Return (X, Y) of the center of cell containing provided text 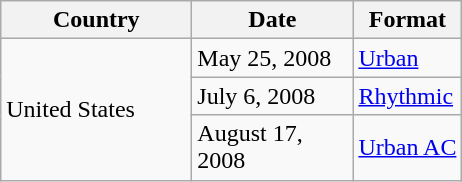
Rhythmic (408, 96)
Urban AC (408, 148)
August 17, 2008 (272, 148)
Country (96, 20)
July 6, 2008 (272, 96)
May 25, 2008 (272, 58)
Format (408, 20)
Date (272, 20)
Urban (408, 58)
United States (96, 110)
